For the text-containing cell, return its midpoint in [x, y] coordinate format. 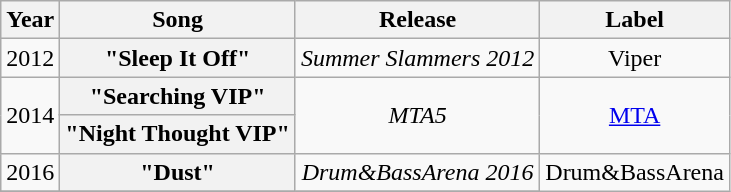
MTA [635, 115]
"Night Thought VIP" [178, 134]
2012 [30, 58]
Drum&BassArena [635, 172]
Label [635, 20]
Release [417, 20]
"Dust" [178, 172]
Year [30, 20]
MTA5 [417, 115]
"Sleep It Off" [178, 58]
2016 [30, 172]
Song [178, 20]
Viper [635, 58]
"Searching VIP" [178, 96]
2014 [30, 115]
Summer Slammers 2012 [417, 58]
Drum&BassArena 2016 [417, 172]
